Scan for the cell matching the given text and deliver its [x, y] coordinate at center. 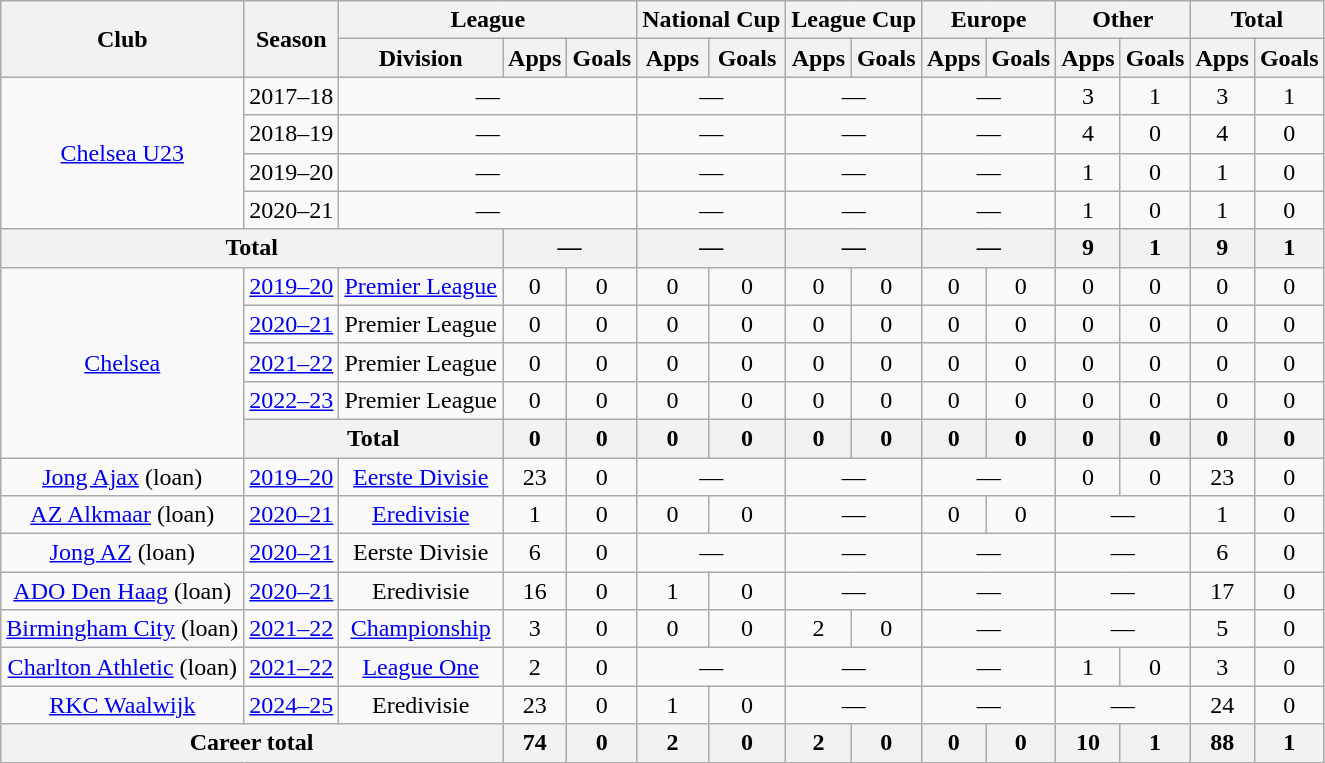
2017–18 [292, 96]
Birmingham City (loan) [122, 629]
10 [1088, 743]
Jong Ajax (loan) [122, 477]
88 [1222, 743]
Championship [421, 629]
2018–19 [292, 134]
Division [421, 58]
Season [292, 39]
ADO Den Haag (loan) [122, 591]
National Cup [712, 20]
74 [535, 743]
Other [1123, 20]
Club [122, 39]
16 [535, 591]
2024–25 [292, 705]
League [488, 20]
17 [1222, 591]
2022–23 [292, 400]
Europe [989, 20]
5 [1222, 629]
League One [421, 667]
Charlton Athletic (loan) [122, 667]
League Cup [854, 20]
Jong AZ (loan) [122, 553]
Chelsea [122, 362]
Chelsea U23 [122, 153]
Career total [252, 743]
RKC Waalwijk [122, 705]
AZ Alkmaar (loan) [122, 515]
24 [1222, 705]
